Pinpoint the cell where the given text exists, returning its [x, y] midpoint coordinate. 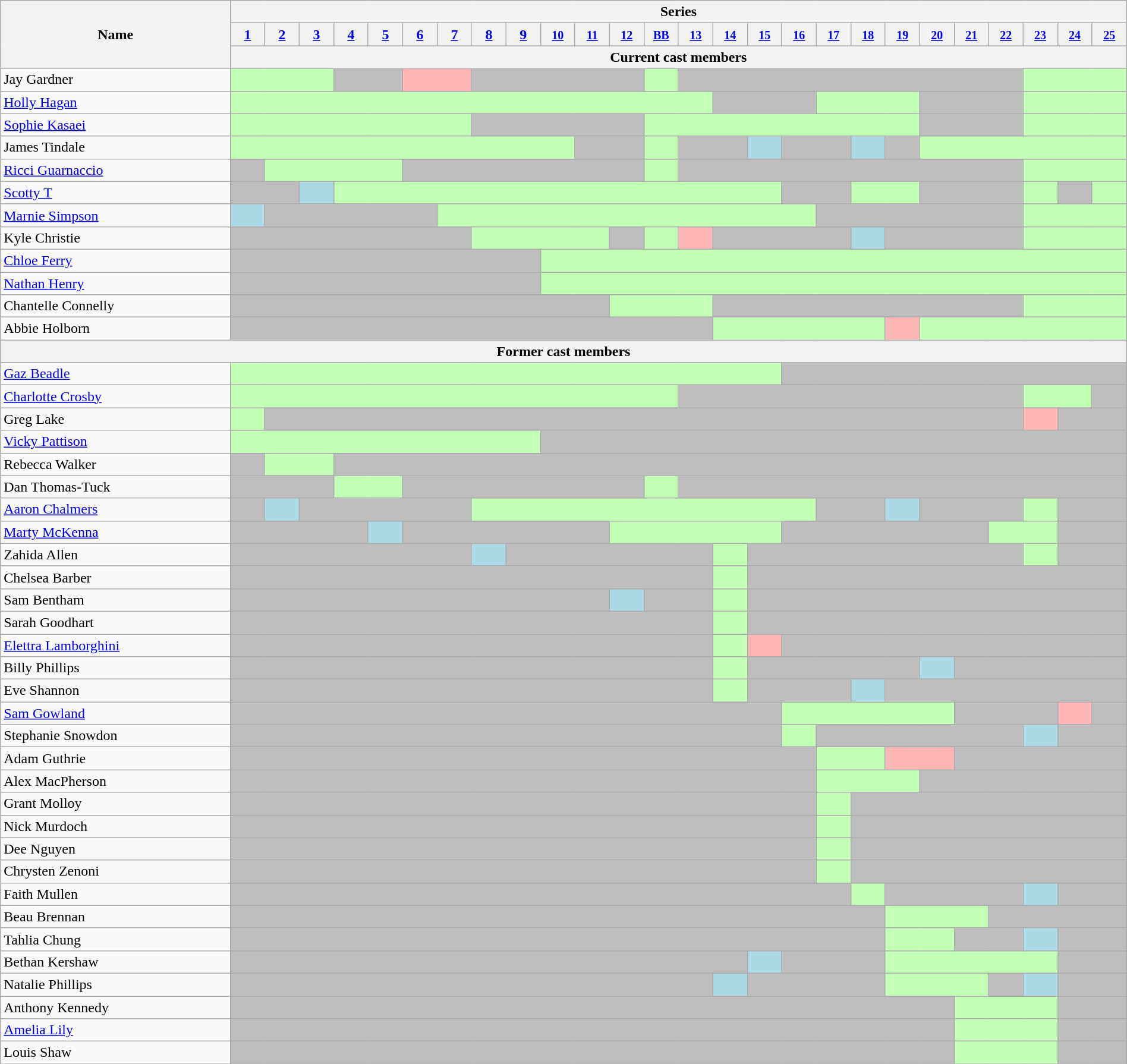
5 [385, 34]
Sam Bentham [115, 600]
25 [1109, 34]
Aaron Chalmers [115, 509]
Grant Molloy [115, 804]
22 [1006, 34]
4 [351, 34]
Marty McKenna [115, 532]
Adam Guthrie [115, 758]
Greg Lake [115, 419]
Anthony Kennedy [115, 1008]
24 [1075, 34]
Faith Mullen [115, 894]
18 [868, 34]
1 [247, 34]
Current cast members [678, 57]
Beau Brennan [115, 917]
Dee Nguyen [115, 849]
Chantelle Connelly [115, 306]
7 [454, 34]
8 [489, 34]
Sam Gowland [115, 713]
20 [937, 34]
Holly Hagan [115, 102]
19 [902, 34]
15 [764, 34]
Nick Murdoch [115, 826]
17 [833, 34]
Vicky Pattison [115, 442]
Eve Shannon [115, 691]
2 [282, 34]
Dan Thomas-Tuck [115, 487]
Gaz Beadle [115, 374]
21 [971, 34]
16 [799, 34]
23 [1040, 34]
Bethan Kershaw [115, 962]
Marnie Simpson [115, 215]
Rebecca Walker [115, 464]
Kyle Christie [115, 238]
Billy Phillips [115, 668]
11 [592, 34]
3 [316, 34]
12 [627, 34]
Series [678, 12]
13 [695, 34]
Charlotte Crosby [115, 396]
James Tindale [115, 147]
Chrysten Zenoni [115, 871]
Chloe Ferry [115, 260]
Alex MacPherson [115, 781]
Amelia Lily [115, 1030]
Ricci Guarnaccio [115, 170]
Tahlia Chung [115, 939]
Zahida Allen [115, 555]
Elettra Lamborghini [115, 645]
Sarah Goodhart [115, 622]
6 [420, 34]
9 [523, 34]
Jay Gardner [115, 80]
Stephanie Snowdon [115, 736]
Sophie Kasaei [115, 125]
14 [730, 34]
Louis Shaw [115, 1053]
Name [115, 34]
10 [558, 34]
Natalie Phillips [115, 984]
Chelsea Barber [115, 577]
Abbie Holborn [115, 329]
Nathan Henry [115, 284]
Former cast members [563, 351]
BB [661, 34]
Scotty T [115, 193]
